Identify which cell holds the provided text, then report its [X, Y] central coordinate. 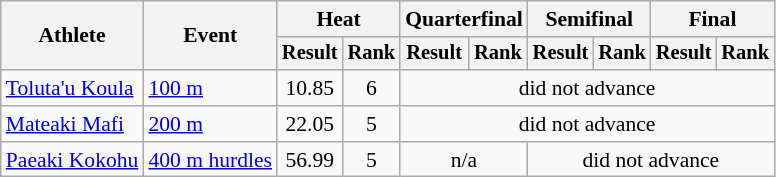
Heat [338, 19]
200 m [210, 124]
Mateaki Mafi [72, 124]
10.85 [310, 88]
Athlete [72, 36]
6 [372, 88]
Quarterfinal [464, 19]
Toluta'u Koula [72, 88]
Semifinal [590, 19]
100 m [210, 88]
5 [372, 124]
Final [712, 19]
22.05 [310, 124]
Event [210, 36]
